Extract the [X, Y] coordinate from the center of the cell holding the provided text.  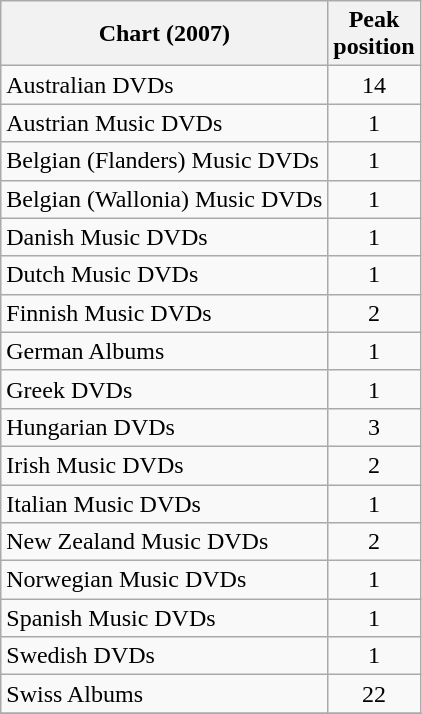
Italian Music DVDs [164, 503]
Dutch Music DVDs [164, 275]
Swiss Albums [164, 694]
Australian DVDs [164, 85]
Peakposition [374, 34]
3 [374, 427]
Danish Music DVDs [164, 237]
Austrian Music DVDs [164, 123]
Belgian (Flanders) Music DVDs [164, 161]
Hungarian DVDs [164, 427]
Belgian (Wallonia) Music DVDs [164, 199]
German Albums [164, 351]
Finnish Music DVDs [164, 313]
New Zealand Music DVDs [164, 542]
Greek DVDs [164, 389]
Spanish Music DVDs [164, 618]
14 [374, 85]
Swedish DVDs [164, 656]
Chart (2007) [164, 34]
Irish Music DVDs [164, 465]
Norwegian Music DVDs [164, 580]
22 [374, 694]
